Return the (X, Y) coordinate for the center point of the cell that contains the specified text.  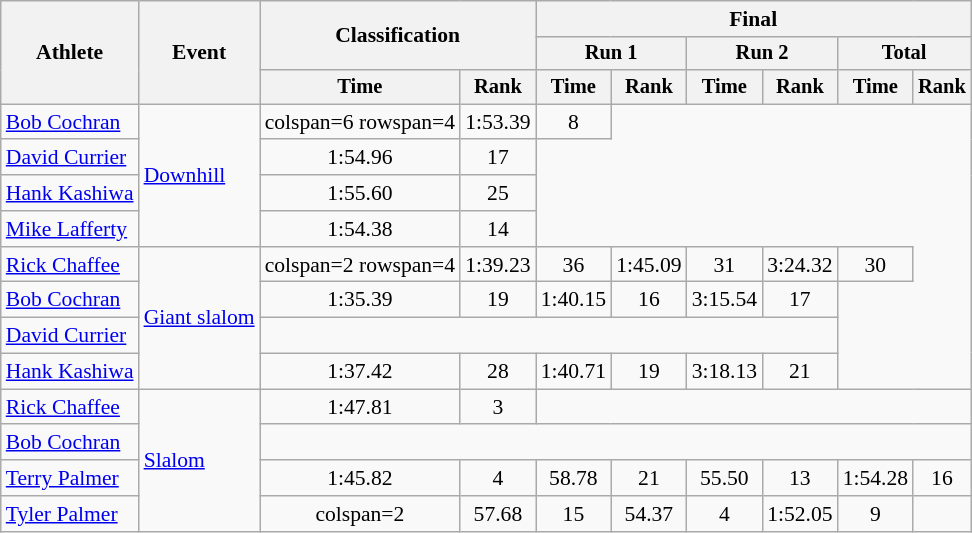
36 (574, 265)
Run 1 (612, 54)
30 (876, 265)
colspan=2 rowspan=4 (360, 265)
1:39.23 (498, 265)
Terry Palmer (70, 478)
13 (800, 478)
1:54.38 (360, 229)
3:18.13 (724, 372)
3 (498, 407)
colspan=2 (360, 514)
1:53.39 (498, 122)
colspan=6 rowspan=4 (360, 122)
Tyler Palmer (70, 514)
Event (200, 52)
1:54.28 (876, 478)
Giant slalom (200, 318)
58.78 (574, 478)
3:24.32 (800, 265)
Mike Lafferty (70, 229)
14 (498, 229)
1:52.05 (800, 514)
Downhill (200, 175)
Athlete (70, 52)
1:40.15 (574, 300)
1:47.81 (360, 407)
1:54.96 (360, 158)
55.50 (724, 478)
28 (498, 372)
Run 2 (762, 54)
1:35.39 (360, 300)
Total (904, 54)
15 (574, 514)
Final (754, 19)
1:37.42 (360, 372)
1:40.71 (574, 372)
Slalom (200, 460)
31 (724, 265)
9 (876, 514)
25 (498, 193)
3:15.54 (724, 300)
8 (574, 122)
Classification (398, 36)
1:55.60 (360, 193)
57.68 (498, 514)
1:45.82 (360, 478)
54.37 (648, 514)
1:45.09 (648, 265)
